Return the [X, Y] coordinate for the center point of the cell that contains the specified text.  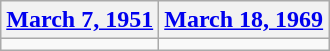
March 18, 1969 [244, 20]
March 7, 1951 [80, 20]
